Capture the cell that displays the provided text and extract its [x, y] central coordinate. 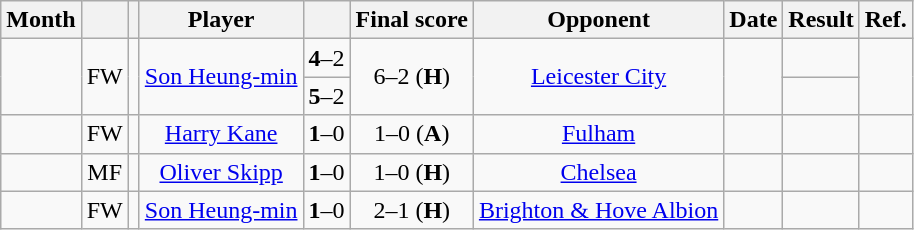
Month [41, 20]
Oliver Skipp [221, 172]
Chelsea [598, 172]
Leicester City [598, 77]
6–2 (H) [412, 77]
MF [104, 172]
Opponent [598, 20]
Fulham [598, 134]
Harry Kane [221, 134]
5–2 [326, 96]
1–0 (H) [412, 172]
4–2 [326, 58]
Player [221, 20]
1–0 (A) [412, 134]
Final score [412, 20]
Result [821, 20]
2–1 (H) [412, 210]
Brighton & Hove Albion [598, 210]
Ref. [886, 20]
Date [754, 20]
